Determine the (X, Y) coordinate at the center of the cell enclosing the given text.  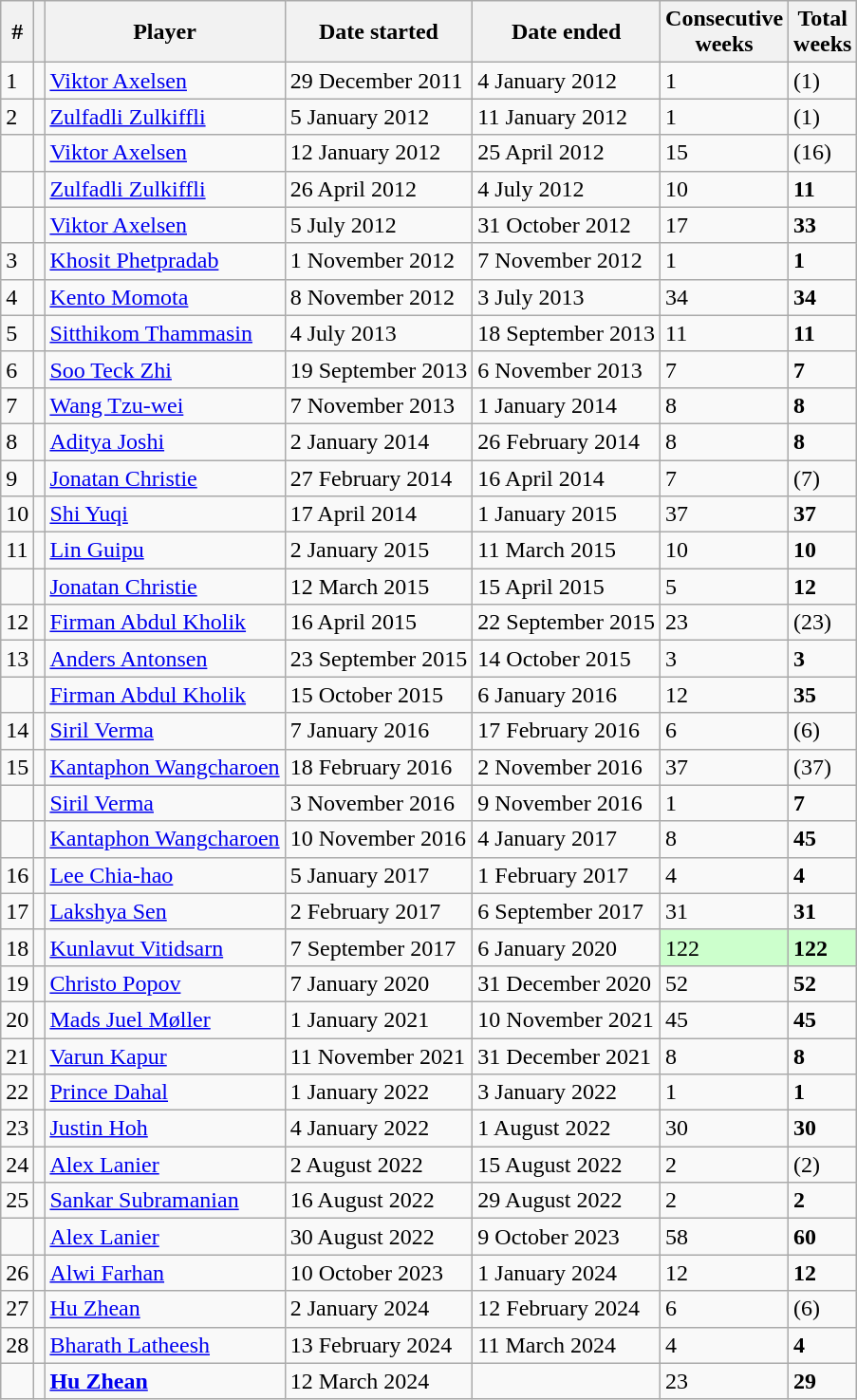
27 (17, 1309)
29 (823, 1381)
18 September 2013 (567, 333)
28 (17, 1345)
1 January 2014 (567, 405)
15 October 2015 (379, 695)
10 October 2023 (379, 1273)
17 February 2016 (567, 731)
(16) (823, 153)
21 (17, 1056)
12 March 2024 (379, 1381)
1 August 2022 (567, 1129)
Christo Popov (165, 983)
Wang Tzu-wei (165, 405)
15 August 2022 (567, 1165)
Anders Antonsen (165, 659)
8 November 2012 (379, 297)
5 January 2017 (379, 875)
13 (17, 659)
Date ended (567, 32)
26 April 2012 (379, 189)
Varun Kapur (165, 1056)
11 March 2015 (567, 551)
29 August 2022 (567, 1201)
19 (17, 983)
5 January 2012 (379, 117)
31 October 2012 (567, 225)
Khosit Phetpradab (165, 261)
22 September 2015 (567, 623)
24 (17, 1165)
7 November 2012 (567, 261)
1 February 2017 (567, 875)
Shi Yuqi (165, 514)
25 (17, 1201)
Bharath Latheesh (165, 1345)
7 January 2020 (379, 983)
4 July 2013 (379, 333)
11 January 2012 (567, 117)
6 January 2020 (567, 947)
3 July 2013 (567, 297)
4 January 2017 (567, 839)
3 November 2016 (379, 803)
Lakshya Sen (165, 911)
13 February 2024 (379, 1345)
16 (17, 875)
2 January 2015 (379, 551)
Justin Hoh (165, 1129)
(2) (823, 1165)
60 (823, 1237)
31 December 2021 (567, 1056)
26 February 2014 (567, 441)
(23) (823, 623)
16 August 2022 (379, 1201)
15 April 2015 (567, 587)
11 March 2024 (567, 1345)
7 September 2017 (379, 947)
2 November 2016 (567, 767)
# (17, 32)
9 October 2023 (567, 1237)
(7) (823, 477)
18 February 2016 (379, 767)
Aditya Joshi (165, 441)
27 February 2014 (379, 477)
1 January 2021 (379, 1019)
25 April 2012 (567, 153)
Sitthikom Thammasin (165, 333)
5 July 2012 (379, 225)
35 (823, 695)
4 January 2022 (379, 1129)
33 (823, 225)
4 January 2012 (567, 81)
3 January 2022 (567, 1092)
16 April 2014 (567, 477)
Lin Guipu (165, 551)
12 March 2015 (379, 587)
26 (17, 1273)
2 January 2014 (379, 441)
31 December 2020 (567, 983)
29 December 2011 (379, 81)
6 January 2016 (567, 695)
1 January 2015 (567, 514)
Alwi Farhan (165, 1273)
Prince Dahal (165, 1092)
23 September 2015 (379, 659)
22 (17, 1092)
2 August 2022 (379, 1165)
4 July 2012 (567, 189)
Sankar Subramanian (165, 1201)
Date started (379, 32)
1 January 2022 (379, 1092)
7 January 2016 (379, 731)
Kunlavut Vitidsarn (165, 947)
30 August 2022 (379, 1237)
6 September 2017 (567, 911)
2 February 2017 (379, 911)
20 (17, 1019)
16 April 2015 (379, 623)
9 November 2016 (567, 803)
10 November 2016 (379, 839)
Lee Chia-hao (165, 875)
Totalweeks (823, 32)
Mads Juel Møller (165, 1019)
1 January 2024 (567, 1273)
7 November 2013 (379, 405)
10 November 2021 (567, 1019)
Soo Teck Zhi (165, 369)
Player (165, 32)
18 (17, 947)
14 October 2015 (567, 659)
58 (725, 1237)
17 April 2014 (379, 514)
1 November 2012 (379, 261)
12 January 2012 (379, 153)
(37) (823, 767)
2 January 2024 (379, 1309)
14 (17, 731)
12 February 2024 (567, 1309)
6 November 2013 (567, 369)
19 September 2013 (379, 369)
Kento Momota (165, 297)
9 (17, 477)
11 November 2021 (379, 1056)
Consecutiveweeks (725, 32)
